Extract the [x, y] coordinate from the center of the cell holding the provided text.  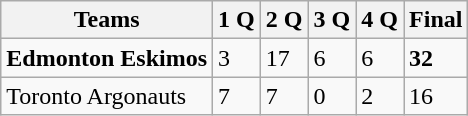
Toronto Argonauts [107, 96]
1 Q [237, 20]
32 [436, 58]
Edmonton Eskimos [107, 58]
0 [332, 96]
3 Q [332, 20]
2 Q [284, 20]
16 [436, 96]
Teams [107, 20]
4 Q [380, 20]
3 [237, 58]
Final [436, 20]
17 [284, 58]
2 [380, 96]
